Search for the cell housing the specified text and yield its [X, Y] center coordinate. 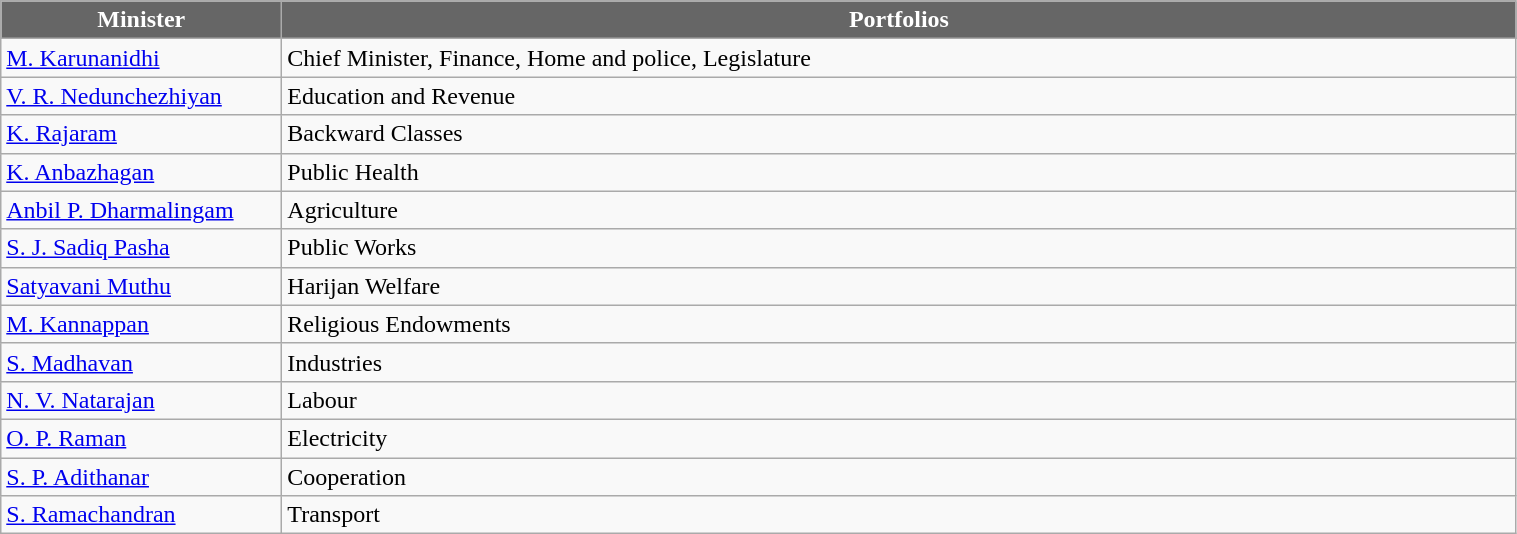
Portfolios [899, 20]
K. Rajaram [142, 134]
O. P. Raman [142, 438]
Transport [899, 515]
N. V. Natarajan [142, 400]
Religious Endowments [899, 324]
Anbil P. Dharmalingam [142, 210]
Satyavani Muthu [142, 286]
K. Anbazhagan [142, 172]
Public Works [899, 248]
M. Kannappan [142, 324]
S. P. Adithanar [142, 477]
Electricity [899, 438]
Minister [142, 20]
Public Health [899, 172]
Chief Minister, Finance, Home and police, Legislature [899, 58]
Cooperation [899, 477]
S. J. Sadiq Pasha [142, 248]
Harijan Welfare [899, 286]
Agriculture [899, 210]
Labour [899, 400]
S. Madhavan [142, 362]
Education and Revenue [899, 96]
Backward Classes [899, 134]
M. Karunanidhi [142, 58]
Industries [899, 362]
V. R. Nedunchezhiyan [142, 96]
S. Ramachandran [142, 515]
